Extract the [x, y] coordinate from the center of the cell holding the provided text.  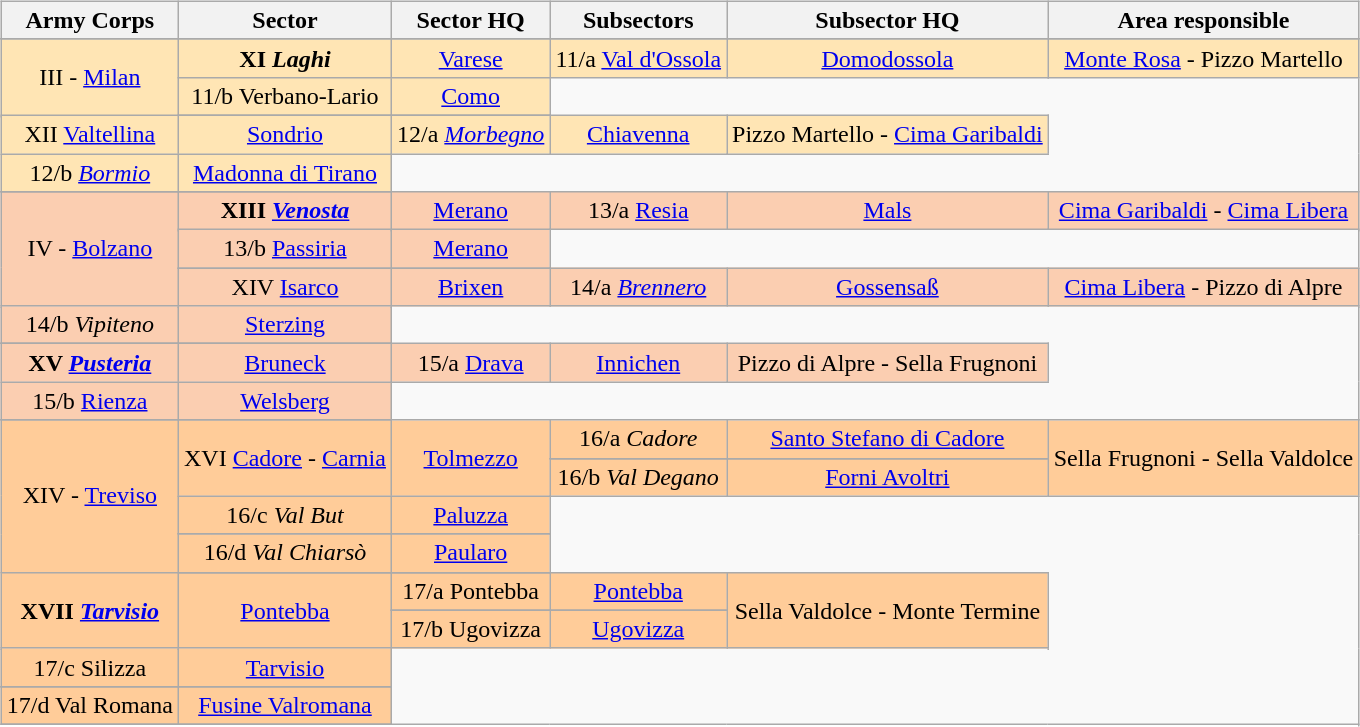
Sterzing [284, 325]
Domodossola [888, 58]
XIV Isarco [284, 287]
Brixen [470, 287]
XI Laghi [284, 58]
Subsectors [638, 20]
17/c Silizza [90, 667]
16/d Val Chiarsò [284, 553]
14/b Vipiteno [90, 325]
Madonna di Tirano [284, 173]
Pizzo Martello - Cima Garibaldi [888, 134]
Sector HQ [470, 20]
Como [470, 96]
Sector [284, 20]
16/a Cadore [638, 439]
Pizzo di Alpre - Sella Frugnoni [888, 363]
Subsector HQ [888, 20]
Cima Garibaldi - Cima Libera [1204, 211]
Santo Stefano di Cadore [888, 439]
Sella Valdolce - Monte Termine [888, 610]
XVI Cadore - Carnia [284, 458]
17/b Ugovizza [470, 629]
13/a Resia [638, 211]
Tarvisio [284, 667]
11/b Verbano-Lario [284, 96]
13/b Passiria [284, 249]
17/d Val Romana [90, 705]
III - Milan [90, 77]
Sondrio [284, 134]
16/b Val Degano [638, 477]
Tolmezzo [470, 458]
12/b Bormio [90, 173]
16/c Val But [284, 515]
Welsberg [284, 401]
12/a Morbegno [470, 134]
Gossensaß [888, 287]
Ugovizza [638, 629]
14/a Brennero [638, 287]
Bruneck [284, 363]
XII Valtellina [90, 134]
15/a Drava [470, 363]
15/b Rienza [90, 401]
Sella Frugnoni - Sella Valdolce [1204, 458]
Area responsible [1204, 20]
XIV - Treviso [90, 496]
Paluzza [470, 515]
Chiavenna [638, 134]
11/a Val d'Ossola [638, 58]
Fusine Valromana [284, 705]
Cima Libera - Pizzo di Alpre [1204, 287]
IV - Bolzano [90, 249]
17/a Pontebba [470, 591]
Monte Rosa - Pizzo Martello [1204, 58]
XV Pusteria [90, 363]
Paularo [470, 553]
Army Corps [90, 20]
Mals [888, 211]
Forni Avoltri [888, 477]
Varese [470, 58]
XIII Venosta [284, 211]
Innichen [638, 363]
XVII Tarvisio [90, 610]
